Search for the cell housing the specified text and yield its (X, Y) center coordinate. 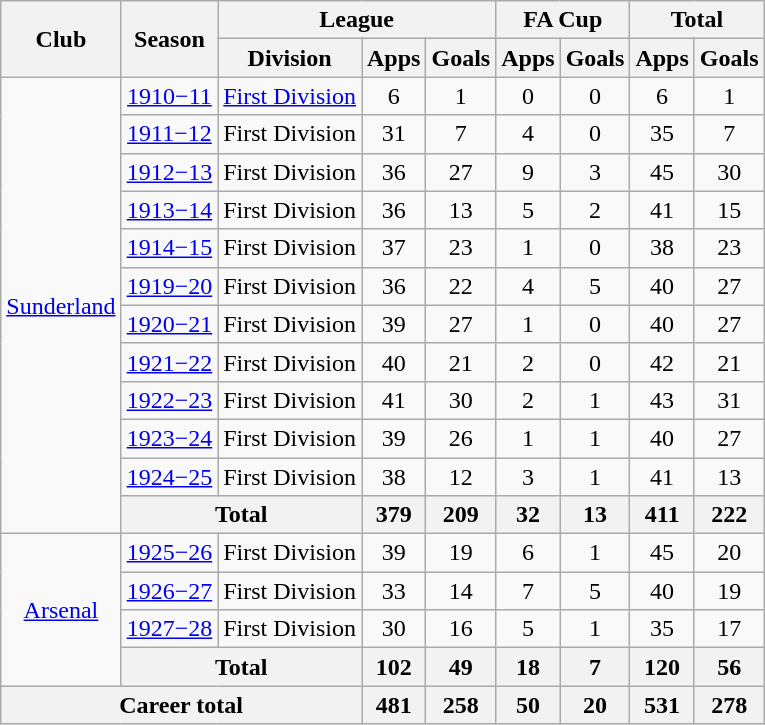
12 (461, 477)
1921−22 (170, 362)
1919−20 (170, 286)
120 (662, 667)
16 (461, 629)
1922−23 (170, 400)
FA Cup (563, 20)
Division (290, 58)
379 (394, 515)
49 (461, 667)
Arsenal (61, 610)
1925−26 (170, 553)
1920−21 (170, 324)
Club (61, 39)
209 (461, 515)
Sunderland (61, 306)
1910−11 (170, 96)
1926−27 (170, 591)
15 (729, 210)
1924−25 (170, 477)
102 (394, 667)
Season (170, 39)
481 (394, 705)
22 (461, 286)
37 (394, 248)
411 (662, 515)
50 (528, 705)
1923−24 (170, 438)
278 (729, 705)
32 (528, 515)
1914−15 (170, 248)
League (357, 20)
9 (528, 172)
531 (662, 705)
18 (528, 667)
42 (662, 362)
1913−14 (170, 210)
1911−12 (170, 134)
14 (461, 591)
33 (394, 591)
26 (461, 438)
1912−13 (170, 172)
17 (729, 629)
56 (729, 667)
Career total (182, 705)
1927−28 (170, 629)
258 (461, 705)
43 (662, 400)
222 (729, 515)
